Find where the given text appears and provide that cell's center as [X, Y] coordinate. 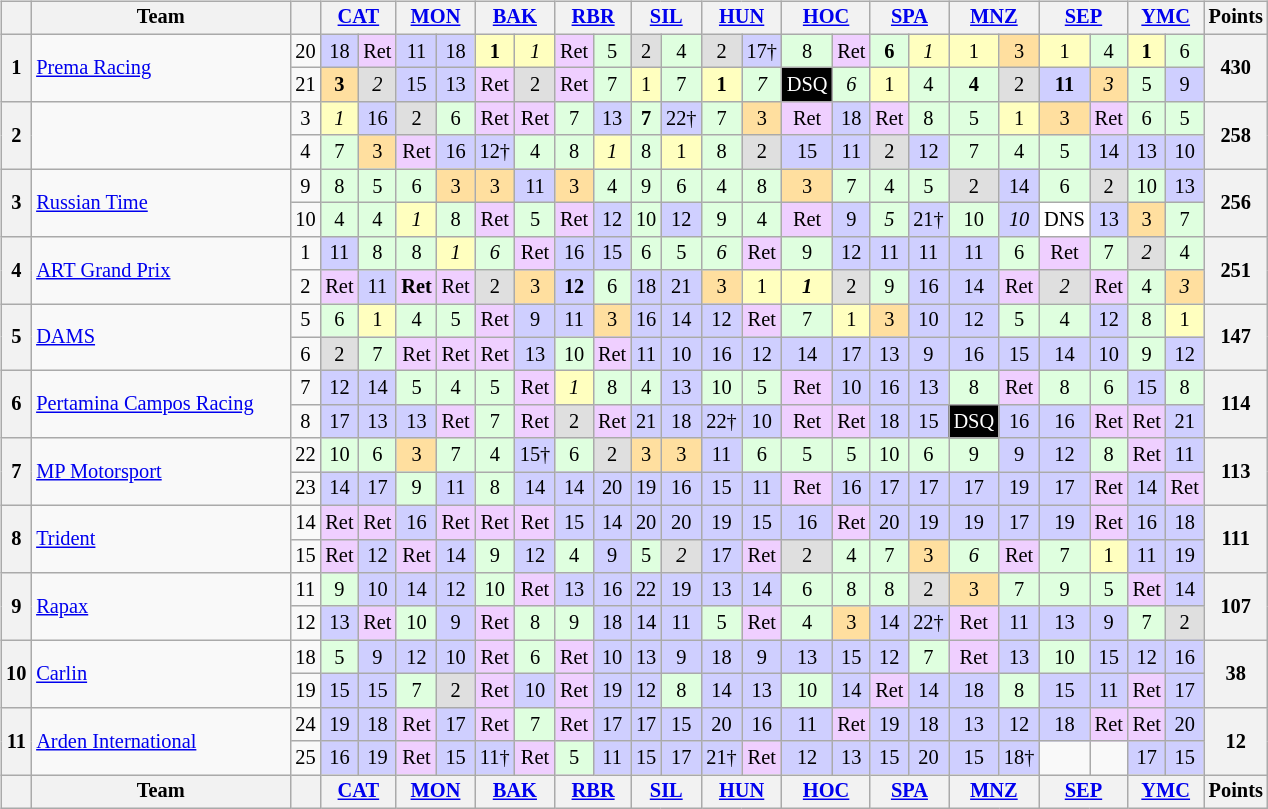
114 [1236, 404]
Carlin [160, 674]
Russian Time [160, 202]
430 [1236, 68]
ART Grand Prix [160, 270]
DNS [1064, 220]
Arden International [160, 740]
251 [1236, 270]
MP Motorsport [160, 472]
Prema Racing [160, 68]
38 [1236, 674]
107 [1236, 606]
111 [1236, 538]
18† [1019, 758]
258 [1236, 136]
147 [1236, 338]
Trident [160, 538]
11† [495, 758]
12† [495, 152]
113 [1236, 472]
Rapax [160, 606]
23 [305, 489]
25 [305, 758]
256 [1236, 202]
17† [762, 51]
Pertamina Campos Racing [160, 404]
15† [535, 455]
24 [305, 724]
DAMS [160, 338]
